From the cell containing the given text, extract its center point as [x, y] coordinate. 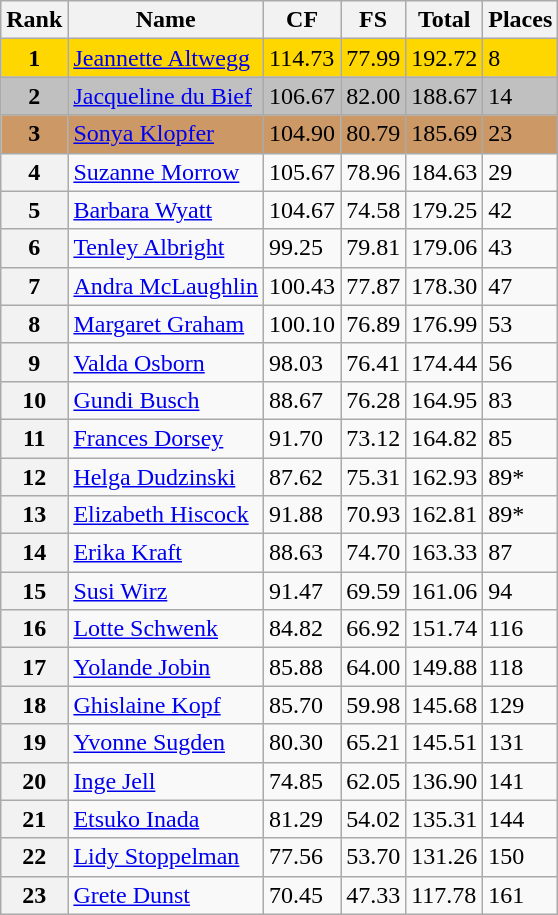
185.69 [444, 134]
179.25 [444, 210]
82.00 [374, 96]
47.33 [374, 895]
6 [34, 248]
188.67 [444, 96]
75.31 [374, 477]
129 [520, 705]
Valda Osborn [166, 362]
65.21 [374, 743]
Total [444, 20]
98.03 [302, 362]
135.31 [444, 819]
73.12 [374, 438]
18 [34, 705]
Inge Jell [166, 781]
136.90 [444, 781]
53 [520, 324]
Andra McLaughlin [166, 286]
78.96 [374, 172]
91.88 [302, 515]
163.33 [444, 553]
87.62 [302, 477]
19 [34, 743]
16 [34, 629]
141 [520, 781]
76.41 [374, 362]
42 [520, 210]
Rank [34, 20]
Yolande Jobin [166, 667]
Gundi Busch [166, 400]
12 [34, 477]
77.87 [374, 286]
Suzanne Morrow [166, 172]
Frances Dorsey [166, 438]
3 [34, 134]
184.63 [444, 172]
100.10 [302, 324]
88.67 [302, 400]
10 [34, 400]
164.95 [444, 400]
69.59 [374, 591]
Lidy Stoppelman [166, 857]
Yvonne Sugden [166, 743]
4 [34, 172]
145.51 [444, 743]
15 [34, 591]
11 [34, 438]
105.67 [302, 172]
91.70 [302, 438]
85.70 [302, 705]
117.78 [444, 895]
20 [34, 781]
100.43 [302, 286]
178.30 [444, 286]
80.79 [374, 134]
161.06 [444, 591]
29 [520, 172]
80.30 [302, 743]
Jeannette Altwegg [166, 58]
Barbara Wyatt [166, 210]
59.98 [374, 705]
192.72 [444, 58]
162.93 [444, 477]
Elizabeth Hiscock [166, 515]
106.67 [302, 96]
54.02 [374, 819]
79.81 [374, 248]
53.70 [374, 857]
Ghislaine Kopf [166, 705]
162.81 [444, 515]
Margaret Graham [166, 324]
Name [166, 20]
62.05 [374, 781]
70.45 [302, 895]
88.63 [302, 553]
81.29 [302, 819]
FS [374, 20]
176.99 [444, 324]
7 [34, 286]
70.93 [374, 515]
66.92 [374, 629]
77.99 [374, 58]
77.56 [302, 857]
13 [34, 515]
21 [34, 819]
17 [34, 667]
Etsuko Inada [166, 819]
84.82 [302, 629]
Susi Wirz [166, 591]
CF [302, 20]
76.89 [374, 324]
150 [520, 857]
91.47 [302, 591]
114.73 [302, 58]
116 [520, 629]
131 [520, 743]
74.70 [374, 553]
118 [520, 667]
64.00 [374, 667]
164.82 [444, 438]
43 [520, 248]
161 [520, 895]
22 [34, 857]
99.25 [302, 248]
47 [520, 286]
Grete Dunst [166, 895]
Tenley Albright [166, 248]
Helga Dudzinski [166, 477]
149.88 [444, 667]
Lotte Schwenk [166, 629]
Places [520, 20]
144 [520, 819]
131.26 [444, 857]
83 [520, 400]
56 [520, 362]
94 [520, 591]
87 [520, 553]
1 [34, 58]
74.58 [374, 210]
76.28 [374, 400]
2 [34, 96]
179.06 [444, 248]
104.67 [302, 210]
9 [34, 362]
Erika Kraft [166, 553]
74.85 [302, 781]
85.88 [302, 667]
Jacqueline du Bief [166, 96]
85 [520, 438]
Sonya Klopfer [166, 134]
104.90 [302, 134]
151.74 [444, 629]
174.44 [444, 362]
145.68 [444, 705]
5 [34, 210]
